Search for the cell housing the specified text and yield its [X, Y] center coordinate. 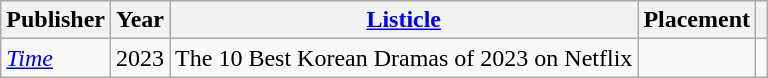
Placement [697, 20]
Publisher [56, 20]
Year [140, 20]
2023 [140, 58]
Listicle [404, 20]
Time [56, 58]
The 10 Best Korean Dramas of 2023 on Netflix [404, 58]
